Identify which cell holds the provided text, then report its (x, y) central coordinate. 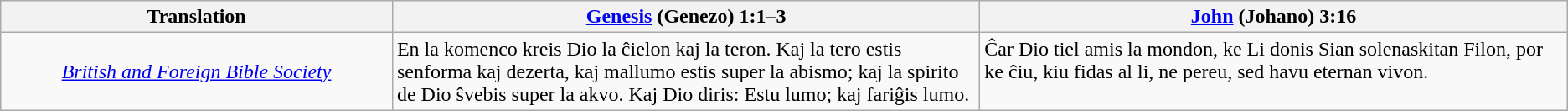
British and Foreign Bible Society (197, 71)
Translation (197, 17)
Ĉar Dio tiel amis la mondon, ke Li donis Sian solenaskitan Filon, por ke ĉiu, kiu fidas al li, ne pereu, sed havu eternan vivon. (1273, 71)
Genesis (Genezo) 1:1–3 (685, 17)
John (Johano) 3:16 (1273, 17)
